Determine the [X, Y] coordinate at the center of the cell enclosing the given text.  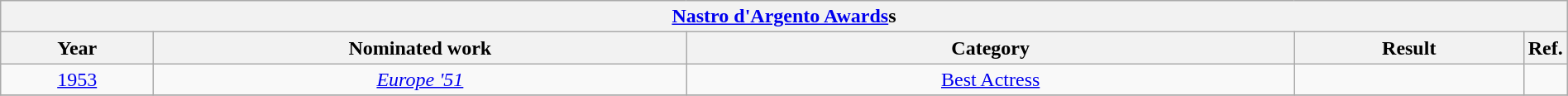
Nominated work [420, 48]
Europe '51 [420, 79]
Best Actress [991, 79]
1953 [78, 79]
Ref. [1545, 48]
Result [1409, 48]
Year [78, 48]
Category [991, 48]
Nastro d'Argento Awardss [784, 17]
